Scan for the cell matching the given text and deliver its [x, y] coordinate at center. 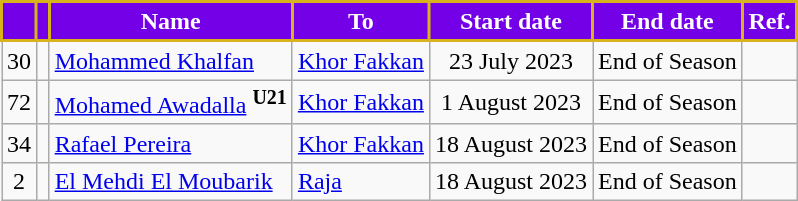
Mohammed Khalfan [170, 60]
1 August 2023 [510, 102]
30 [20, 60]
Start date [510, 22]
Name [170, 22]
Mohamed Awadalla U21 [170, 102]
23 July 2023 [510, 60]
2 [20, 181]
34 [20, 143]
72 [20, 102]
Ref. [770, 22]
El Mehdi El Moubarik [170, 181]
End date [667, 22]
Raja [360, 181]
To [360, 22]
Rafael Pereira [170, 143]
